Locate the cell with the specified text and output its [X, Y] center coordinate. 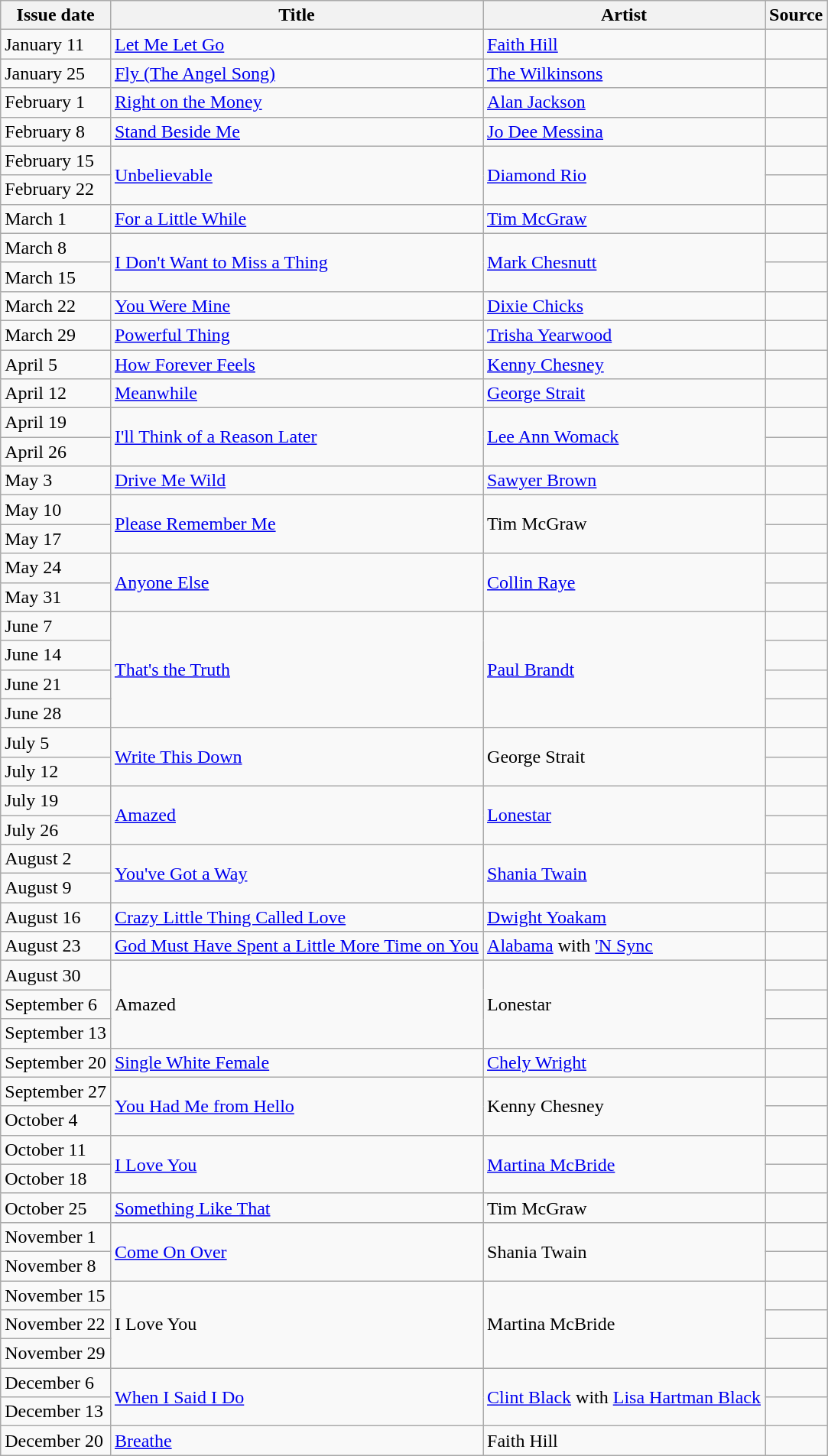
Single White Female [297, 1062]
March 29 [56, 335]
Diamond Rio [624, 175]
How Forever Feels [297, 365]
Trisha Yearwood [624, 335]
October 11 [56, 1150]
November 22 [56, 1325]
Drive Me Wild [297, 481]
March 8 [56, 248]
Issue date [56, 15]
September 20 [56, 1062]
You Were Mine [297, 306]
Collin Raye [624, 582]
September 27 [56, 1091]
November 8 [56, 1266]
September 6 [56, 1004]
July 12 [56, 771]
Clint Black with Lisa Hartman Black [624, 1397]
Source [797, 15]
July 19 [56, 800]
For a Little While [297, 219]
October 25 [56, 1208]
August 23 [56, 946]
March 15 [56, 277]
Write This Down [297, 757]
Dixie Chicks [624, 306]
August 16 [56, 917]
Lee Ann Womack [624, 437]
Title [297, 15]
July 26 [56, 829]
Let Me Let Go [297, 44]
Meanwhile [297, 394]
Please Remember Me [297, 524]
When I Said I Do [297, 1397]
April 19 [56, 423]
February 1 [56, 102]
Alan Jackson [624, 102]
December 13 [56, 1412]
Breathe [297, 1441]
June 28 [56, 713]
Crazy Little Thing Called Love [297, 917]
February 8 [56, 131]
February 22 [56, 190]
June 14 [56, 655]
You Had Me from Hello [297, 1106]
September 13 [56, 1033]
That's the Truth [297, 670]
Anyone Else [297, 582]
The Wilkinsons [624, 73]
November 15 [56, 1295]
Chely Wright [624, 1062]
January 25 [56, 73]
March 22 [56, 306]
Artist [624, 15]
July 5 [56, 742]
February 15 [56, 161]
April 12 [56, 394]
Unbelievable [297, 175]
August 2 [56, 859]
May 10 [56, 510]
August 9 [56, 888]
August 30 [56, 975]
Dwight Yoakam [624, 917]
May 31 [56, 597]
June 7 [56, 626]
You've Got a Way [297, 874]
Come On Over [297, 1251]
Powerful Thing [297, 335]
May 24 [56, 568]
Stand Beside Me [297, 131]
Paul Brandt [624, 670]
I Don't Want to Miss a Thing [297, 262]
October 18 [56, 1179]
I'll Think of a Reason Later [297, 437]
God Must Have Spent a Little More Time on You [297, 946]
November 29 [56, 1354]
Right on the Money [297, 102]
April 5 [56, 365]
December 6 [56, 1383]
Sawyer Brown [624, 481]
Jo Dee Messina [624, 131]
November 1 [56, 1237]
March 1 [56, 219]
December 20 [56, 1441]
October 4 [56, 1120]
May 3 [56, 481]
Alabama with 'N Sync [624, 946]
Mark Chesnutt [624, 262]
Something Like That [297, 1208]
April 26 [56, 452]
June 21 [56, 684]
January 11 [56, 44]
May 17 [56, 539]
Fly (The Angel Song) [297, 73]
